Identify which cell holds the provided text, then report its [x, y] central coordinate. 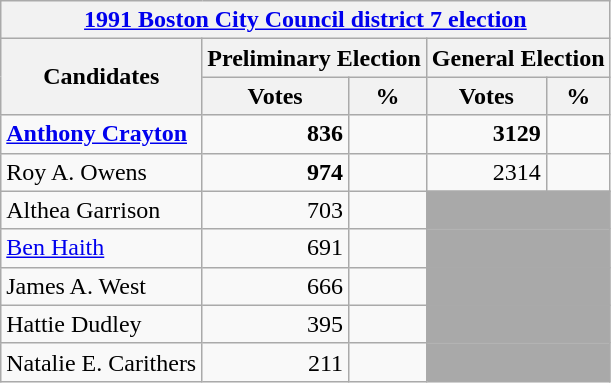
666 [276, 286]
Preliminary Election [314, 58]
3129 [486, 134]
Hattie Dudley [102, 324]
Ben Haith [102, 248]
General Election [518, 58]
703 [276, 210]
2314 [486, 172]
James A. West [102, 286]
Candidates [102, 77]
211 [276, 362]
Althea Garrison [102, 210]
395 [276, 324]
691 [276, 248]
Roy A. Owens [102, 172]
974 [276, 172]
836 [276, 134]
Natalie E. Carithers [102, 362]
Anthony Crayton [102, 134]
1991 Boston City Council district 7 election [306, 20]
